Output the (x, y) coordinate of the center of the cell containing the given text.  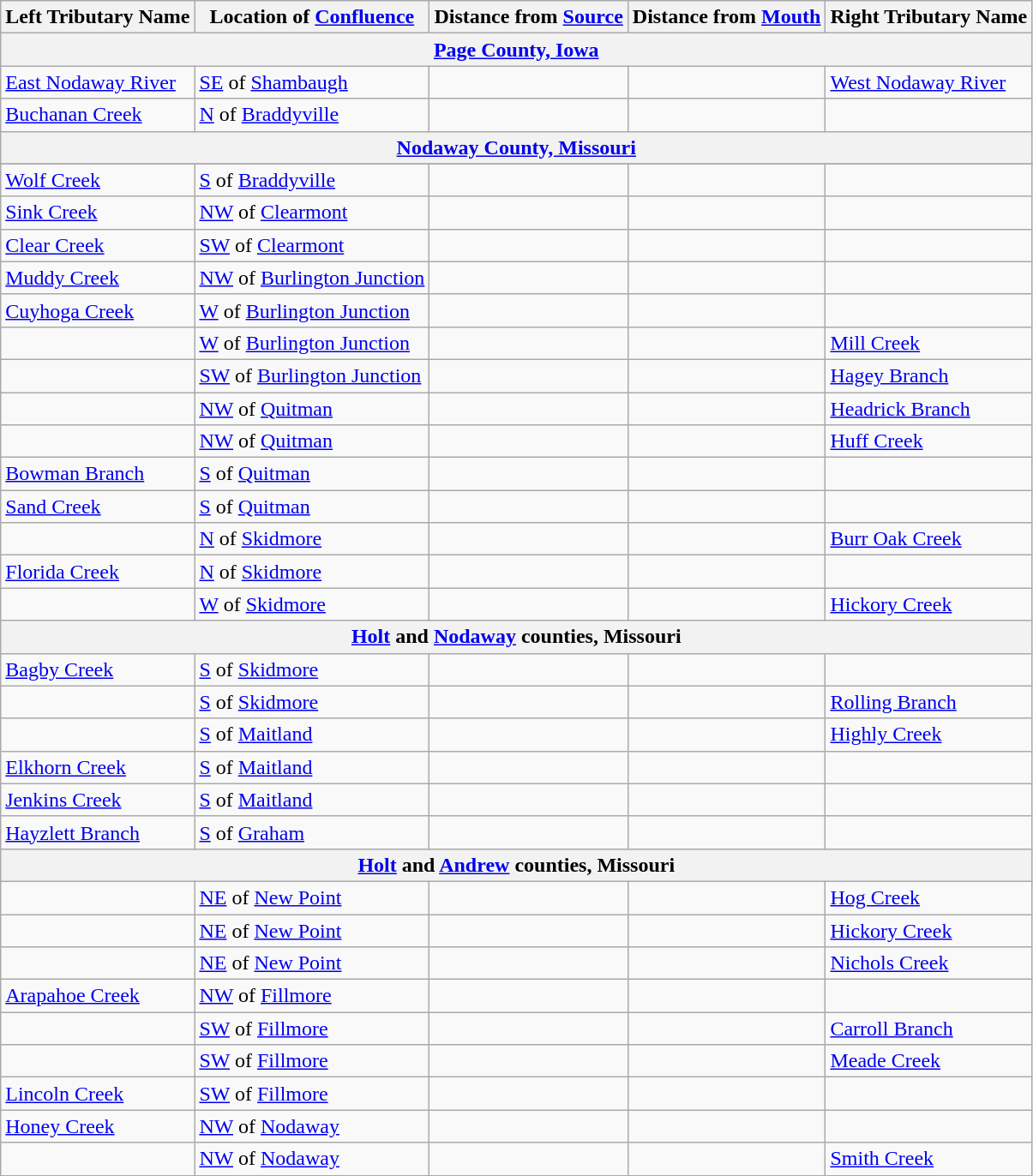
Rolling Branch (929, 702)
SW of Clearmont (312, 245)
Buchanan Creek (98, 115)
Carroll Branch (929, 1029)
Florida Creek (98, 572)
Bowman Branch (98, 474)
Highly Creek (929, 735)
Headrick Branch (929, 409)
Meade Creek (929, 1061)
Lincoln Creek (98, 1094)
Mill Creek (929, 343)
N of Braddyville (312, 115)
Nodaway County, Missouri (516, 147)
S of Braddyville (312, 180)
SW of Burlington Junction (312, 375)
Clear Creek (98, 245)
Wolf Creek (98, 180)
Sink Creek (98, 213)
Smith Creek (929, 1159)
Left Tributary Name (98, 17)
NW of Burlington Junction (312, 278)
Hagey Branch (929, 375)
Sand Creek (98, 507)
W of Skidmore (312, 604)
Distance from Source (528, 17)
Jenkins Creek (98, 800)
Hog Creek (929, 897)
NW of Clearmont (312, 213)
Cuyhoga Creek (98, 310)
Elkhorn Creek (98, 767)
Honey Creek (98, 1126)
Huff Creek (929, 441)
Location of Confluence (312, 17)
SE of Shambaugh (312, 82)
Holt and Andrew counties, Missouri (516, 865)
Holt and Nodaway counties, Missouri (516, 637)
Page County, Iowa (516, 50)
NW of Fillmore (312, 996)
Muddy Creek (98, 278)
S of Graham (312, 832)
Right Tributary Name (929, 17)
Burr Oak Creek (929, 539)
West Nodaway River (929, 82)
Nichols Creek (929, 963)
East Nodaway River (98, 82)
Hayzlett Branch (98, 832)
Bagby Creek (98, 669)
Arapahoe Creek (98, 996)
Distance from Mouth (727, 17)
